Return (X, Y) of the center of cell containing provided text 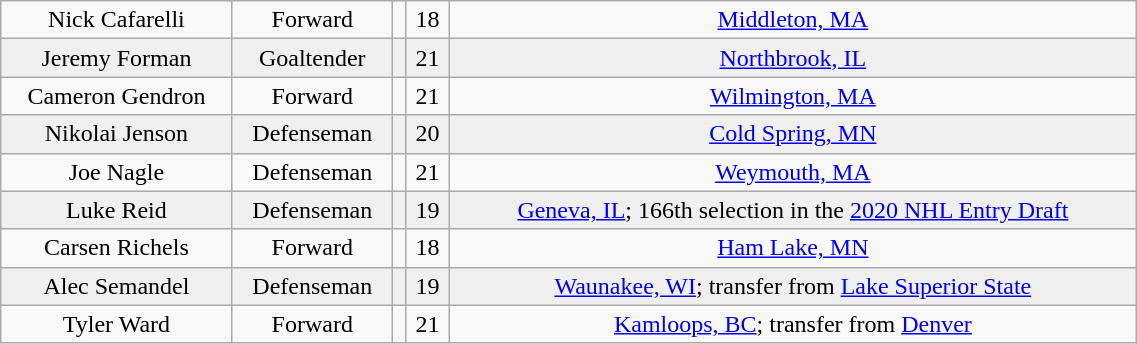
Northbrook, IL (793, 58)
Carsen Richels (116, 248)
Kamloops, BC; transfer from Denver (793, 324)
Waunakee, WI; transfer from Lake Superior State (793, 286)
Jeremy Forman (116, 58)
Geneva, IL; 166th selection in the 2020 NHL Entry Draft (793, 210)
Luke Reid (116, 210)
Cameron Gendron (116, 96)
Nick Cafarelli (116, 20)
Middleton, MA (793, 20)
Goaltender (312, 58)
Joe Nagle (116, 172)
Nikolai Jenson (116, 134)
Alec Semandel (116, 286)
20 (428, 134)
Cold Spring, MN (793, 134)
Tyler Ward (116, 324)
Ham Lake, MN (793, 248)
Wilmington, MA (793, 96)
Weymouth, MA (793, 172)
